For the text-containing cell, return its midpoint in (x, y) coordinate format. 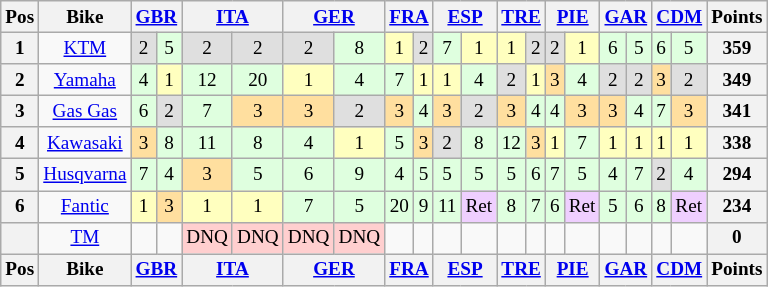
Kawasaki (85, 143)
KTM (85, 48)
341 (737, 111)
0 (737, 238)
Husqvarna (85, 175)
359 (737, 48)
Gas Gas (85, 111)
338 (737, 143)
TM (85, 238)
294 (737, 175)
Fantic (85, 206)
234 (737, 206)
349 (737, 80)
Yamaha (85, 80)
